Detect which cell encompasses the target text, then output its [X, Y] center coordinate. 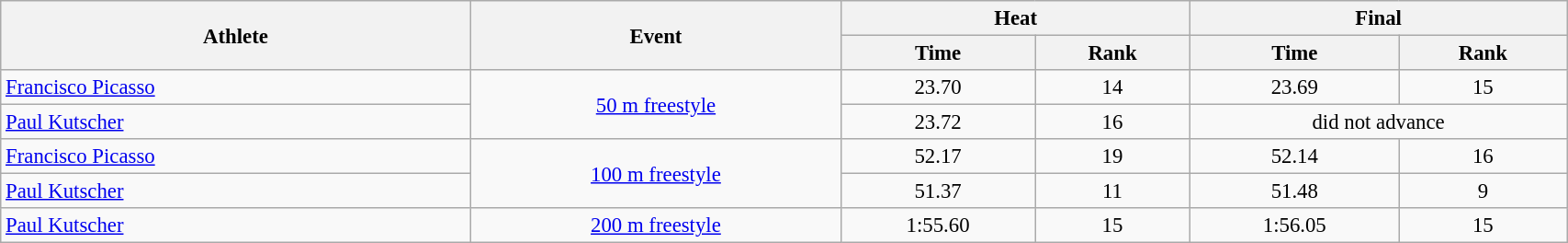
50 m freestyle [656, 105]
Final [1378, 18]
14 [1111, 87]
100 m freestyle [656, 173]
Athlete [235, 35]
23.69 [1294, 87]
23.70 [939, 87]
23.72 [939, 122]
52.17 [939, 156]
did not advance [1378, 122]
Event [656, 35]
1:55.60 [939, 226]
51.48 [1294, 191]
9 [1483, 191]
Heat [1016, 18]
11 [1111, 191]
52.14 [1294, 156]
19 [1111, 156]
1:56.05 [1294, 226]
200 m freestyle [656, 226]
51.37 [939, 191]
